Output the [x, y] coordinate of the center of the cell containing the given text.  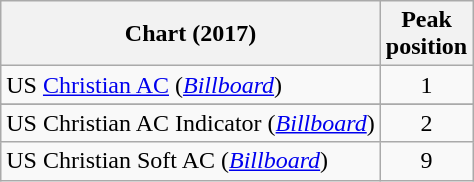
Chart (2017) [191, 34]
US Christian AC (Billboard) [191, 85]
Peak position [426, 34]
US Christian AC Indicator (Billboard) [191, 123]
2 [426, 123]
1 [426, 85]
US Christian Soft AC (Billboard) [191, 161]
9 [426, 161]
